Pinpoint the cell where the given text exists, returning its (X, Y) midpoint coordinate. 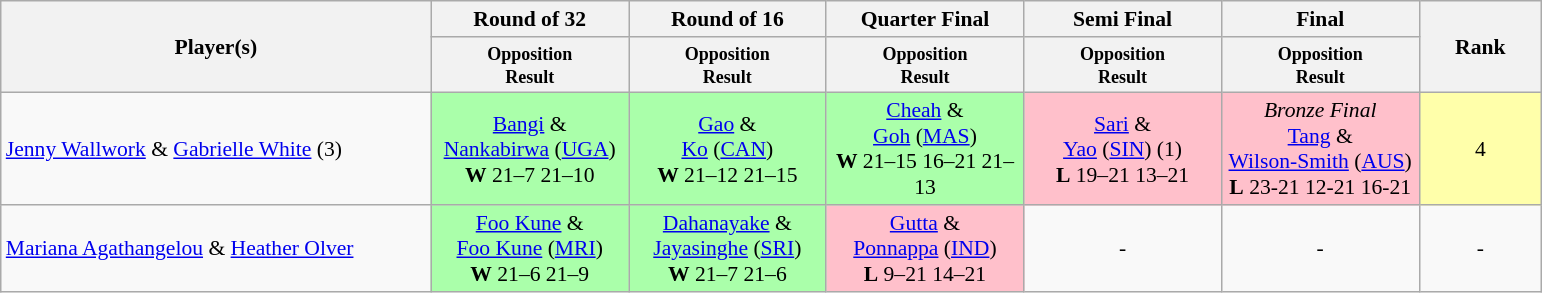
Cheah &Goh (MAS)W 21–15 16–21 21–13 (925, 149)
Quarter Final (925, 19)
Gutta &Ponnappa (IND)L 9–21 14–21 (925, 248)
Round of 32 (530, 19)
Mariana Agathangelou & Heather Olver (216, 248)
Foo Kune &Foo Kune (MRI)W 21–6 21–9 (530, 248)
Sari &Yao (SIN) (1)L 19–21 13–21 (1123, 149)
Jenny Wallwork & Gabrielle White (3) (216, 149)
Bangi &Nankabirwa (UGA)W 21–7 21–10 (530, 149)
4 (1480, 149)
Semi Final (1123, 19)
Bronze Final Tang &Wilson-Smith (AUS)L 23-21 12-21 16-21 (1320, 149)
Player(s) (216, 47)
Final (1320, 19)
Dahanayake &Jayasinghe (SRI)W 21–7 21–6 (727, 248)
Round of 16 (727, 19)
Gao &Ko (CAN)W 21–12 21–15 (727, 149)
Rank (1480, 47)
